Extract the (x, y) coordinate from the center of the cell holding the provided text.  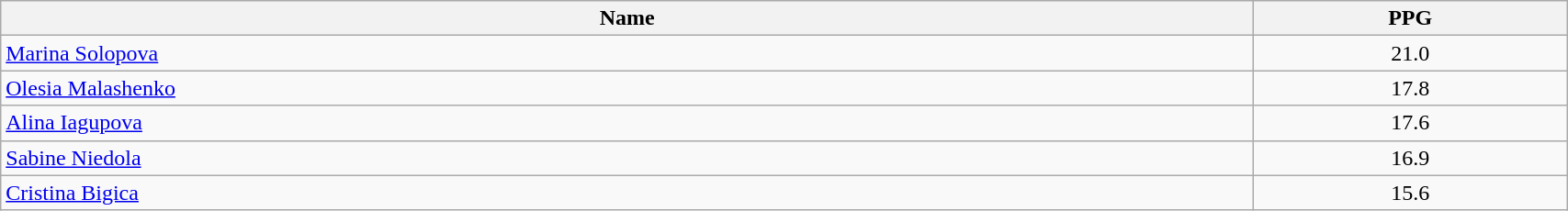
Marina Solopova (627, 53)
Sabine Niedola (627, 158)
17.8 (1411, 88)
PPG (1411, 18)
Name (627, 18)
17.6 (1411, 123)
Alina Iagupova (627, 123)
Olesia Malashenko (627, 88)
21.0 (1411, 53)
16.9 (1411, 158)
15.6 (1411, 193)
Cristina Bigica (627, 193)
